Provide the [X, Y] coordinate of the cell's center where the given text is located.  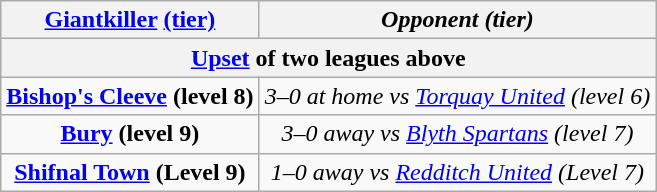
3–0 away vs Blyth Spartans (level 7) [458, 134]
Opponent (tier) [458, 20]
1–0 away vs Redditch United (Level 7) [458, 172]
Shifnal Town (Level 9) [130, 172]
Bishop's Cleeve (level 8) [130, 96]
Giantkiller (tier) [130, 20]
3–0 at home vs Torquay United (level 6) [458, 96]
Upset of two leagues above [328, 58]
Bury (level 9) [130, 134]
